Output the (x, y) coordinate of the center of the cell containing the given text.  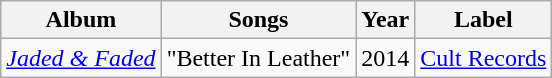
Year (386, 20)
Cult Records (484, 58)
Label (484, 20)
Songs (258, 20)
Album (81, 20)
Jaded & Faded (81, 58)
2014 (386, 58)
"Better In Leather" (258, 58)
